Find where the given text appears and provide that cell's center as (x, y) coordinate. 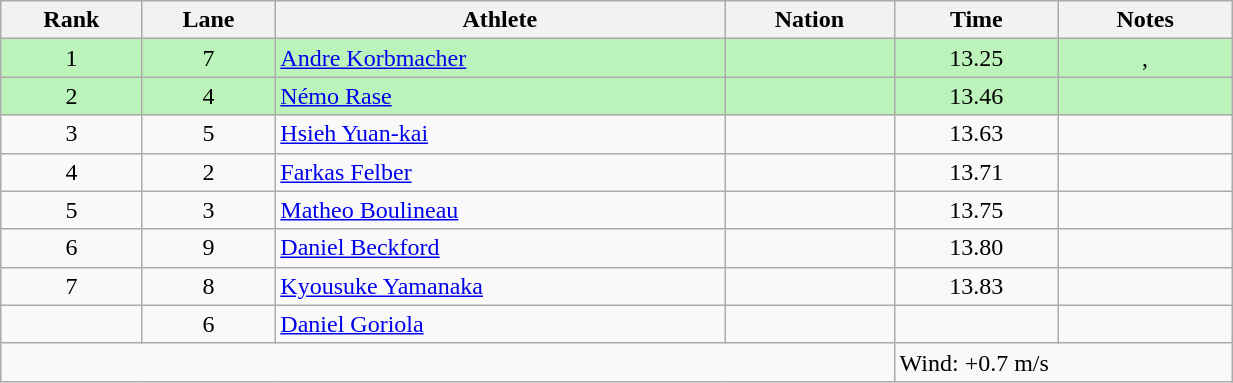
13.75 (976, 210)
Notes (1146, 20)
Rank (72, 20)
13.83 (976, 286)
1 (72, 58)
13.71 (976, 172)
Wind: +0.7 m/s (1063, 362)
Kyousuke Yamanaka (500, 286)
13.46 (976, 96)
8 (208, 286)
Athlete (500, 20)
Némo Rase (500, 96)
Daniel Beckford (500, 248)
Matheo Boulineau (500, 210)
13.80 (976, 248)
Daniel Goriola (500, 324)
13.25 (976, 58)
Andre Korbmacher (500, 58)
9 (208, 248)
Hsieh Yuan-kai (500, 134)
Lane (208, 20)
Nation (810, 20)
Farkas Felber (500, 172)
13.63 (976, 134)
, (1146, 58)
Time (976, 20)
